Provide the (x, y) coordinate of the cell's center where the given text is located.  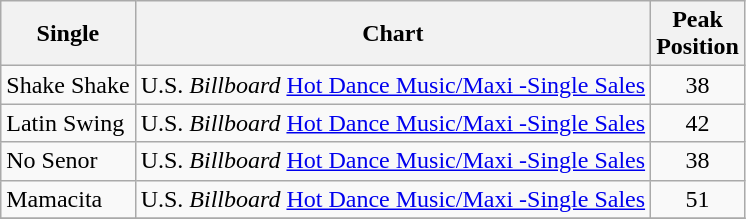
No Senor (68, 161)
Single (68, 34)
PeakPosition (698, 34)
Chart (392, 34)
Mamacita (68, 199)
51 (698, 199)
Shake Shake (68, 85)
Latin Swing (68, 123)
42 (698, 123)
